Pinpoint the cell where the given text exists, returning its [X, Y] midpoint coordinate. 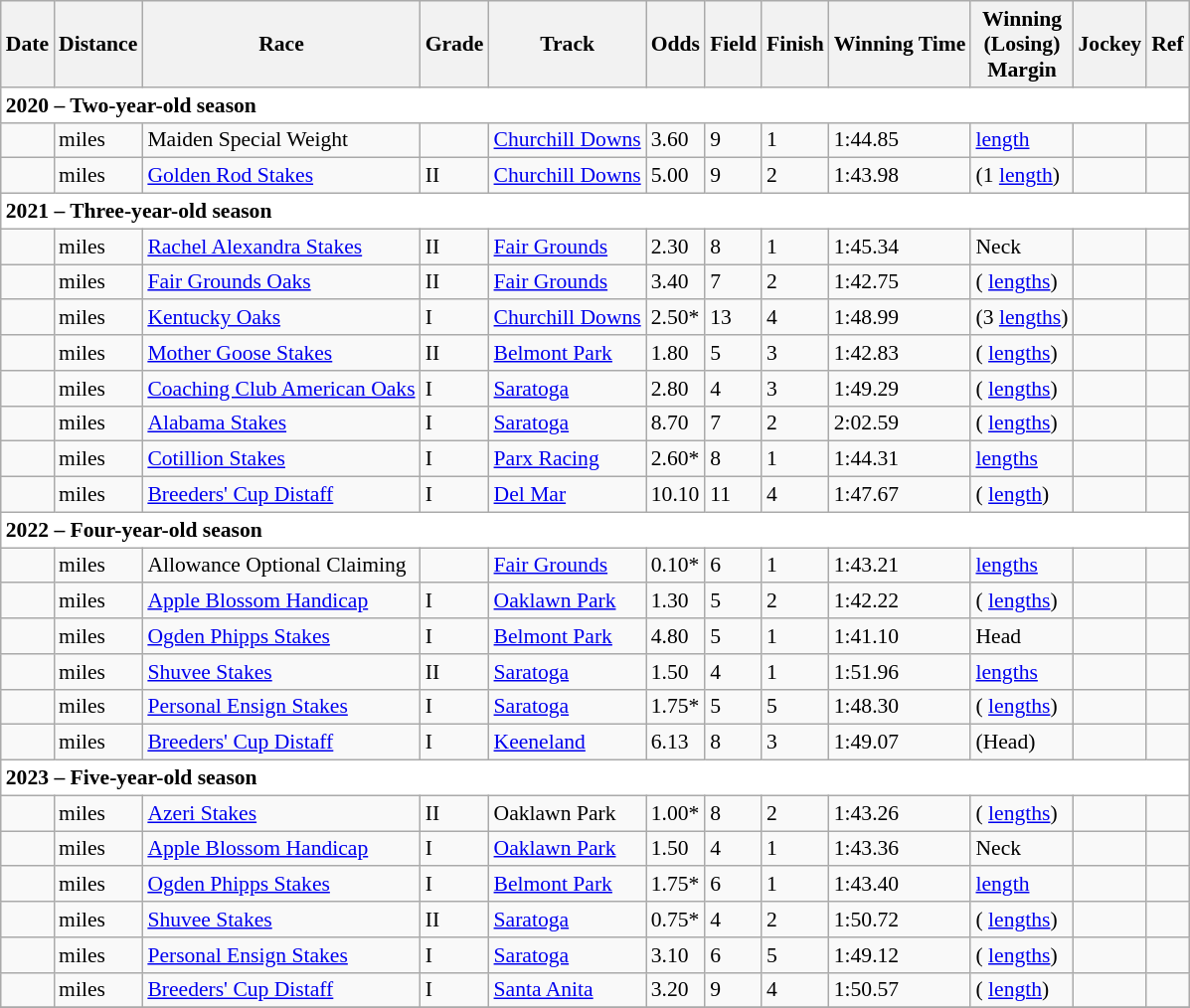
Allowance Optional Claiming [280, 566]
1:43.98 [901, 176]
1:42.75 [901, 282]
Golden Rod Stakes [280, 176]
1:47.67 [901, 495]
Date [28, 44]
1:43.26 [901, 813]
Maiden Special Weight [280, 140]
1:48.30 [901, 707]
13 [734, 318]
Keeneland [568, 743]
3.10 [676, 955]
2023 – Five-year-old season [595, 778]
Ref [1167, 44]
1:43.40 [901, 885]
Odds [676, 44]
Alabama Stakes [280, 423]
Jockey [1110, 44]
2.80 [676, 389]
1:50.57 [901, 990]
2021 – Three-year-old season [595, 212]
Winning Time [901, 44]
11 [734, 495]
Field [734, 44]
0.75* [676, 920]
2022 – Four-year-old season [595, 530]
1:44.85 [901, 140]
3.20 [676, 990]
1:49.07 [901, 743]
1:49.12 [901, 955]
2.50* [676, 318]
Rachel Alexandra Stakes [280, 247]
Del Mar [568, 495]
Santa Anita [568, 990]
1.80 [676, 353]
1.00* [676, 813]
1:49.29 [901, 389]
Parx Racing [568, 459]
1:42.22 [901, 601]
Finish [795, 44]
5.00 [676, 176]
8.70 [676, 423]
1:43.21 [901, 566]
Race [280, 44]
Cotillion Stakes [280, 459]
1:51.96 [901, 672]
2.30 [676, 247]
Head [1022, 636]
1:41.10 [901, 636]
1:50.72 [901, 920]
3.60 [676, 140]
6.13 [676, 743]
(3 lengths) [1022, 318]
Winning(Losing)Margin [1022, 44]
1.30 [676, 601]
(1 length) [1022, 176]
Kentucky Oaks [280, 318]
2020 – Two-year-old season [595, 105]
1:48.99 [901, 318]
Distance [97, 44]
1:45.34 [901, 247]
Track [568, 44]
1:43.36 [901, 849]
(Head) [1022, 743]
Grade [455, 44]
4.80 [676, 636]
2.60* [676, 459]
Mother Goose Stakes [280, 353]
2:02.59 [901, 423]
Coaching Club American Oaks [280, 389]
Fair Grounds Oaks [280, 282]
Azeri Stakes [280, 813]
1:42.83 [901, 353]
10.10 [676, 495]
1:44.31 [901, 459]
3.40 [676, 282]
0.10* [676, 566]
